Return the (x, y) coordinate for the center point of the cell that contains the specified text.  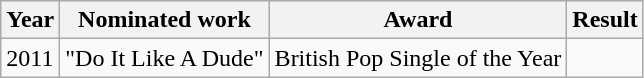
"Do It Like A Dude" (164, 58)
Result (605, 20)
Year (30, 20)
British Pop Single of the Year (418, 58)
Nominated work (164, 20)
Award (418, 20)
2011 (30, 58)
